Output the (X, Y) coordinate of the center of the cell containing the given text.  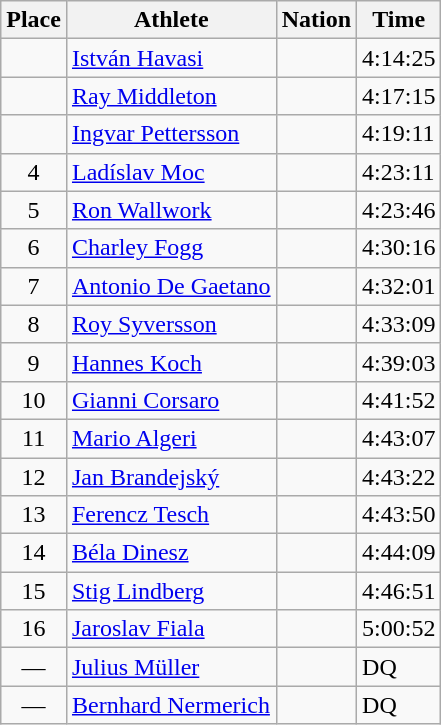
4:23:46 (399, 210)
11 (34, 438)
4:39:03 (399, 362)
Ferencz Tesch (171, 515)
5 (34, 210)
Antonio De Gaetano (171, 286)
4:43:22 (399, 477)
12 (34, 477)
4:32:01 (399, 286)
13 (34, 515)
4:19:11 (399, 134)
Stig Lindberg (171, 591)
Jan Brandejský (171, 477)
Ron Wallwork (171, 210)
Bernhard Nermerich (171, 705)
4:30:16 (399, 248)
9 (34, 362)
4:17:15 (399, 96)
6 (34, 248)
7 (34, 286)
4:44:09 (399, 553)
4:41:52 (399, 400)
15 (34, 591)
Roy Syversson (171, 324)
4:43:07 (399, 438)
Ladíslav Moc (171, 172)
Jaroslav Fiala (171, 629)
4:46:51 (399, 591)
4:14:25 (399, 58)
Charley Fogg (171, 248)
5:00:52 (399, 629)
8 (34, 324)
Nation (316, 20)
Hannes Koch (171, 362)
Mario Algeri (171, 438)
16 (34, 629)
Béla Dinesz (171, 553)
Gianni Corsaro (171, 400)
Athlete (171, 20)
Julius Müller (171, 667)
4:33:09 (399, 324)
Time (399, 20)
István Havasi (171, 58)
10 (34, 400)
4:43:50 (399, 515)
14 (34, 553)
Place (34, 20)
Ray Middleton (171, 96)
Ingvar Pettersson (171, 134)
4:23:11 (399, 172)
4 (34, 172)
